Extract the [X, Y] coordinate from the center of the cell holding the provided text.  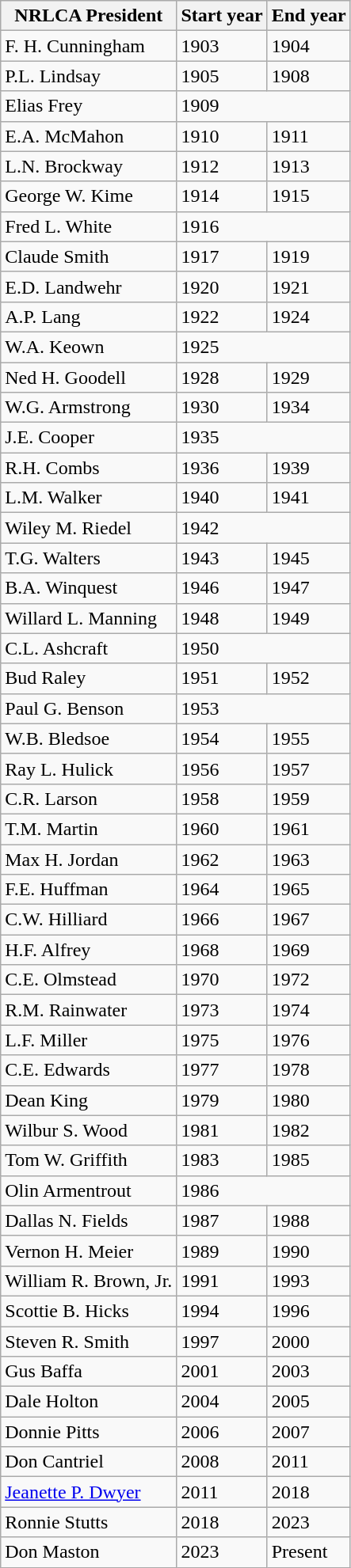
1977 [222, 1070]
1975 [222, 1040]
1964 [222, 890]
1952 [309, 678]
1948 [222, 618]
1916 [263, 226]
Fred L. White [89, 226]
1941 [309, 498]
1936 [222, 468]
Bud Raley [89, 678]
Claude Smith [89, 256]
1942 [263, 528]
Start year [222, 16]
1976 [309, 1040]
1962 [222, 859]
1947 [309, 588]
1911 [309, 136]
E.D. Landwehr [89, 287]
2003 [309, 1372]
Dean King [89, 1100]
Don Maston [89, 1552]
1934 [309, 408]
L.M. Walker [89, 498]
1943 [222, 558]
2001 [222, 1372]
2006 [222, 1432]
1913 [309, 166]
1925 [263, 347]
1924 [309, 317]
1908 [309, 76]
William R. Brown, Jr. [89, 1281]
R.H. Combs [89, 468]
1970 [222, 980]
Jeanette P. Dwyer [89, 1492]
1955 [309, 738]
Ronnie Stutts [89, 1522]
1967 [309, 920]
1961 [309, 829]
T.G. Walters [89, 558]
P.L. Lindsay [89, 76]
Donnie Pitts [89, 1432]
End year [309, 16]
1928 [222, 378]
1958 [222, 799]
Willard L. Manning [89, 618]
Vernon H. Meier [89, 1251]
Ray L. Hulick [89, 769]
1983 [222, 1160]
2004 [222, 1402]
J.E. Cooper [89, 438]
NRLCA President [89, 16]
1905 [222, 76]
1986 [263, 1190]
Wiley M. Riedel [89, 528]
1980 [309, 1100]
Gus Baffa [89, 1372]
F. H. Cunningham [89, 46]
2000 [309, 1342]
1991 [222, 1281]
Scottie B. Hicks [89, 1311]
C.R. Larson [89, 799]
1973 [222, 1010]
1954 [222, 738]
Tom W. Griffith [89, 1160]
1989 [222, 1251]
Elias Frey [89, 106]
1951 [222, 678]
1993 [309, 1281]
1972 [309, 980]
Wilbur S. Wood [89, 1130]
T.M. Martin [89, 829]
1929 [309, 378]
1981 [222, 1130]
1963 [309, 859]
1974 [309, 1010]
1960 [222, 829]
1979 [222, 1100]
1910 [222, 136]
Ned H. Goodell [89, 378]
1903 [222, 46]
1914 [222, 196]
1930 [222, 408]
2005 [309, 1402]
1985 [309, 1160]
1919 [309, 256]
1997 [222, 1342]
1988 [309, 1221]
1968 [222, 950]
1904 [309, 46]
1956 [222, 769]
1969 [309, 950]
1915 [309, 196]
B.A. Winquest [89, 588]
C.W. Hilliard [89, 920]
W.A. Keown [89, 347]
H.F. Alfrey [89, 950]
1990 [309, 1251]
1946 [222, 588]
1912 [222, 166]
1996 [309, 1311]
Olin Armentrout [89, 1190]
1994 [222, 1311]
1935 [263, 438]
1917 [222, 256]
Paul G. Benson [89, 708]
1920 [222, 287]
Steven R. Smith [89, 1342]
Dale Holton [89, 1402]
1922 [222, 317]
1965 [309, 890]
1909 [263, 106]
1982 [309, 1130]
W.G. Armstrong [89, 408]
1953 [263, 708]
L.N. Brockway [89, 166]
2007 [309, 1432]
C.E. Edwards [89, 1070]
1921 [309, 287]
C.E. Olmstead [89, 980]
F.E. Huffman [89, 890]
Dallas N. Fields [89, 1221]
1950 [263, 648]
George W. Kime [89, 196]
1939 [309, 468]
Present [309, 1552]
1959 [309, 799]
1966 [222, 920]
E.A. McMahon [89, 136]
L.F. Miller [89, 1040]
1957 [309, 769]
1987 [222, 1221]
C.L. Ashcraft [89, 648]
R.M. Rainwater [89, 1010]
1978 [309, 1070]
W.B. Bledsoe [89, 738]
1945 [309, 558]
Max H. Jordan [89, 859]
1940 [222, 498]
Don Cantriel [89, 1462]
2008 [222, 1462]
A.P. Lang [89, 317]
1949 [309, 618]
